Detect which cell encompasses the target text, then output its [x, y] center coordinate. 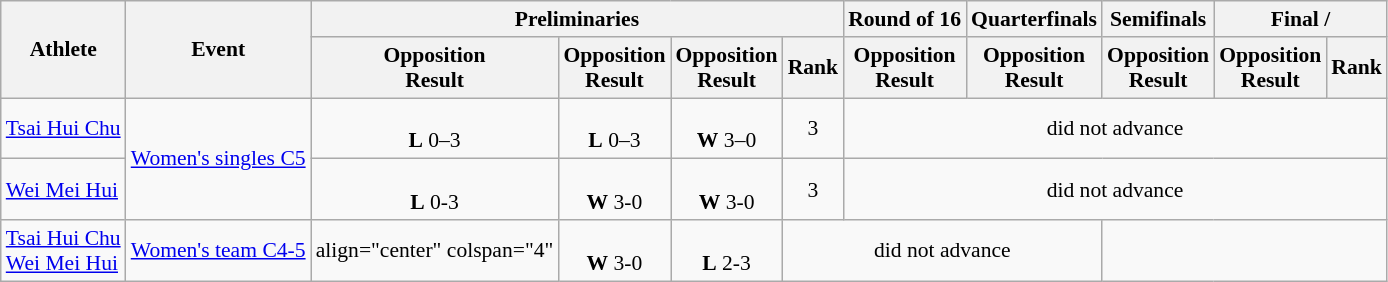
L 2-3 [726, 250]
Tsai Hui Chu Wei Mei Hui [64, 250]
Women's team C4-5 [218, 250]
W 3–0 [726, 128]
Athlete [64, 50]
align="center" colspan="4" [435, 250]
Semifinals [1158, 19]
Tsai Hui Chu [64, 128]
Wei Mei Hui [64, 190]
Final / [1300, 19]
Women's singles C5 [218, 159]
L 0-3 [435, 190]
Event [218, 50]
Quarterfinals [1034, 19]
Preliminaries [577, 19]
Round of 16 [904, 19]
